Locate the cell with the specified text and output its (X, Y) center coordinate. 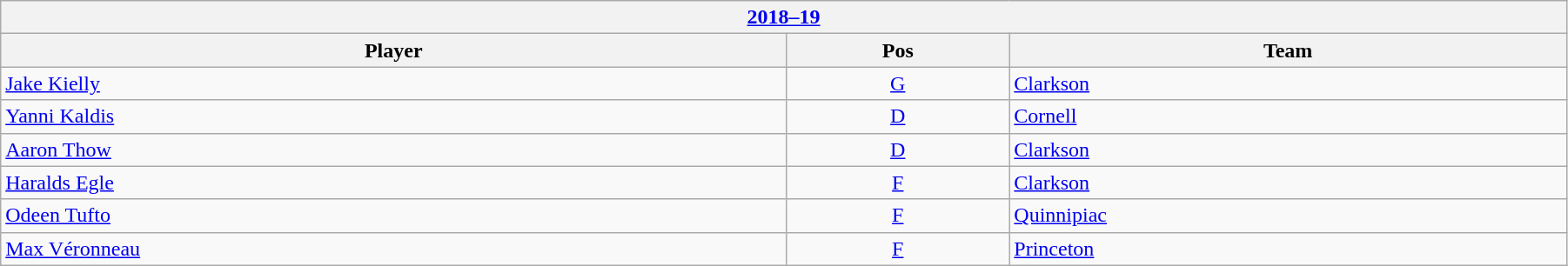
Yanni Kaldis (393, 116)
Max Véronneau (393, 249)
G (898, 83)
2018–19 (784, 17)
Cornell (1288, 116)
Aaron Thow (393, 150)
Odeen Tufto (393, 216)
Player (393, 50)
Jake Kielly (393, 83)
Princeton (1288, 249)
Pos (898, 50)
Quinnipiac (1288, 216)
Team (1288, 50)
Haralds Egle (393, 183)
